Scan for the cell matching the given text and deliver its (x, y) coordinate at center. 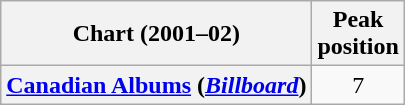
Chart (2001–02) (156, 34)
7 (358, 85)
Peakposition (358, 34)
Canadian Albums (Billboard) (156, 85)
